Return the [X, Y] coordinate for the center point of the cell that contains the specified text.  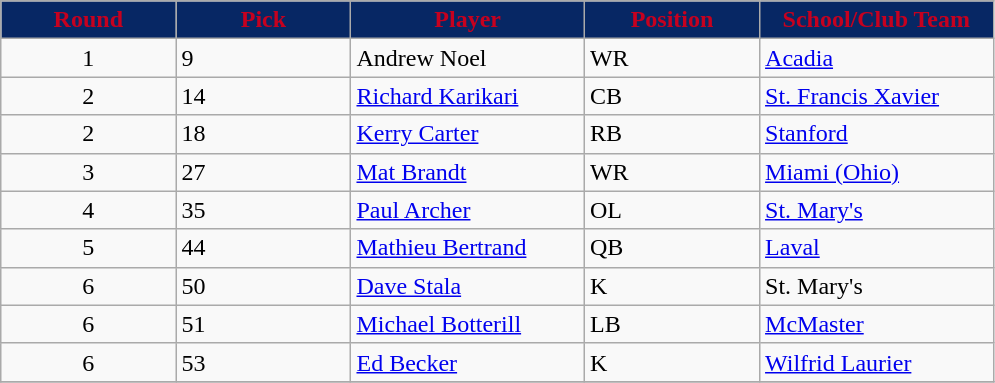
School/Club Team [877, 20]
18 [264, 134]
Round [88, 20]
LB [672, 324]
Ed Becker [468, 362]
14 [264, 96]
Michael Botterill [468, 324]
9 [264, 58]
Paul Archer [468, 210]
RB [672, 134]
St. Francis Xavier [877, 96]
Player [468, 20]
1 [88, 58]
McMaster [877, 324]
Kerry Carter [468, 134]
35 [264, 210]
CB [672, 96]
53 [264, 362]
Stanford [877, 134]
OL [672, 210]
5 [88, 248]
44 [264, 248]
Andrew Noel [468, 58]
Acadia [877, 58]
Richard Karikari [468, 96]
Mat Brandt [468, 172]
Dave Stala [468, 286]
Miami (Ohio) [877, 172]
Laval [877, 248]
Pick [264, 20]
Wilfrid Laurier [877, 362]
QB [672, 248]
4 [88, 210]
Mathieu Bertrand [468, 248]
3 [88, 172]
50 [264, 286]
Position [672, 20]
51 [264, 324]
27 [264, 172]
